Return the (X, Y) coordinate for the center point of the cell that contains the specified text.  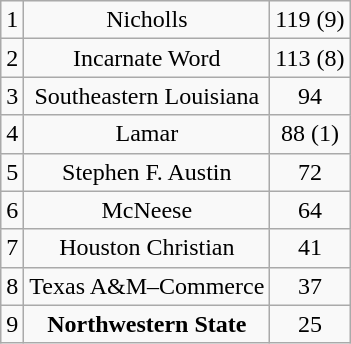
64 (310, 210)
7 (12, 248)
25 (310, 324)
Southeastern Louisiana (147, 96)
4 (12, 134)
Stephen F. Austin (147, 172)
Texas A&M–Commerce (147, 286)
119 (9) (310, 20)
2 (12, 58)
1 (12, 20)
88 (1) (310, 134)
McNeese (147, 210)
Houston Christian (147, 248)
9 (12, 324)
94 (310, 96)
3 (12, 96)
Incarnate Word (147, 58)
6 (12, 210)
5 (12, 172)
8 (12, 286)
41 (310, 248)
37 (310, 286)
Northwestern State (147, 324)
72 (310, 172)
Nicholls (147, 20)
113 (8) (310, 58)
Lamar (147, 134)
